Detect which cell encompasses the target text, then output its (X, Y) center coordinate. 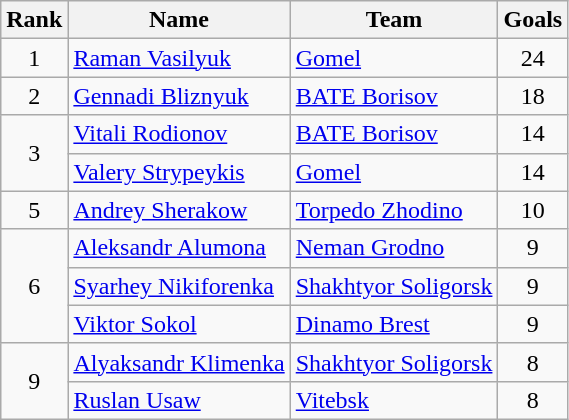
Raman Vasilyuk (179, 58)
Aleksandr Alumona (179, 248)
Team (394, 20)
Neman Grodno (394, 248)
5 (34, 210)
Torpedo Zhodino (394, 210)
Syarhey Nikiforenka (179, 286)
Andrey Sherakow (179, 210)
Gennadi Bliznyuk (179, 96)
Goals (533, 20)
Ruslan Usaw (179, 400)
Dinamo Brest (394, 324)
Rank (34, 20)
18 (533, 96)
Vitali Rodionov (179, 134)
10 (533, 210)
2 (34, 96)
Vitebsk (394, 400)
6 (34, 286)
Valery Strypeykis (179, 172)
3 (34, 153)
Name (179, 20)
24 (533, 58)
Alyaksandr Klimenka (179, 362)
1 (34, 58)
Viktor Sokol (179, 324)
